Capture the cell that displays the provided text and extract its (x, y) central coordinate. 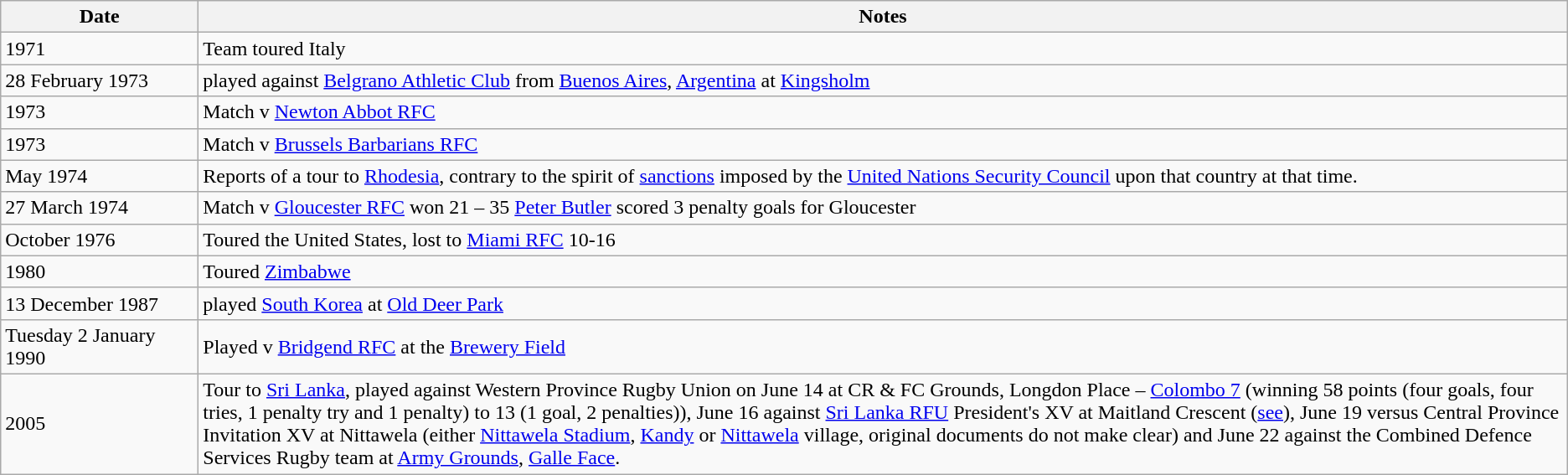
Played v Bridgend RFC at the Brewery Field (883, 347)
28 February 1973 (100, 80)
May 1974 (100, 176)
Date (100, 17)
13 December 1987 (100, 303)
Match v Brussels Barbarians RFC (883, 144)
Match v Newton Abbot RFC (883, 112)
2005 (100, 424)
1971 (100, 49)
Match v Gloucester RFC won 21 – 35 Peter Butler scored 3 penalty goals for Gloucester (883, 208)
1980 (100, 271)
Reports of a tour to Rhodesia, contrary to the spirit of sanctions imposed by the United Nations Security Council upon that country at that time. (883, 176)
Toured Zimbabwe (883, 271)
Notes (883, 17)
played against Belgrano Athletic Club from Buenos Aires, Argentina at Kingsholm (883, 80)
Tuesday 2 January 1990 (100, 347)
27 March 1974 (100, 208)
played South Korea at Old Deer Park (883, 303)
Toured the United States, lost to Miami RFC 10-16 (883, 240)
Team toured Italy (883, 49)
October 1976 (100, 240)
